Extract the [x, y] coordinate from the center of the cell holding the provided text.  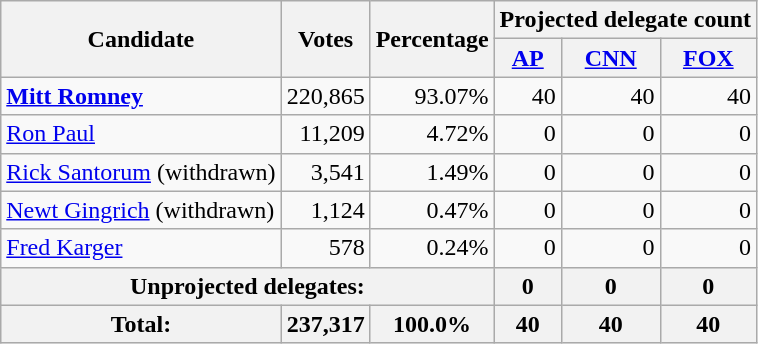
Votes [326, 39]
100.0% [432, 324]
0.24% [432, 248]
93.07% [432, 96]
Mitt Romney [141, 96]
AP [528, 58]
578 [326, 248]
Newt Gingrich (withdrawn) [141, 210]
Unprojected delegates: [248, 286]
1.49% [432, 172]
0.47% [432, 210]
Fred Karger [141, 248]
Percentage [432, 39]
Rick Santorum (withdrawn) [141, 172]
FOX [708, 58]
Total: [141, 324]
CNN [610, 58]
Projected delegate count [626, 20]
11,209 [326, 134]
1,124 [326, 210]
220,865 [326, 96]
237,317 [326, 324]
Ron Paul [141, 134]
4.72% [432, 134]
Candidate [141, 39]
3,541 [326, 172]
